Search for the cell housing the specified text and yield its [x, y] center coordinate. 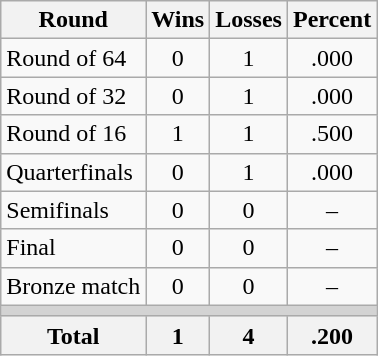
4 [249, 335]
Bronze match [74, 286]
Wins [178, 20]
Round of 64 [74, 58]
Total [74, 335]
Final [74, 248]
Round of 32 [74, 96]
.200 [332, 335]
Round [74, 20]
Semifinals [74, 210]
.500 [332, 134]
Round of 16 [74, 134]
Losses [249, 20]
Quarterfinals [74, 172]
Percent [332, 20]
